Identify which cell holds the provided text, then report its (x, y) central coordinate. 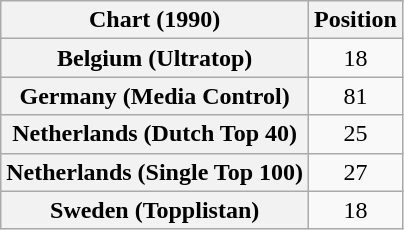
27 (356, 172)
Sweden (Topplistan) (155, 210)
Position (356, 20)
Germany (Media Control) (155, 96)
81 (356, 96)
25 (356, 134)
Netherlands (Dutch Top 40) (155, 134)
Netherlands (Single Top 100) (155, 172)
Belgium (Ultratop) (155, 58)
Chart (1990) (155, 20)
